Locate the cell with the specified text and output its [X, Y] center coordinate. 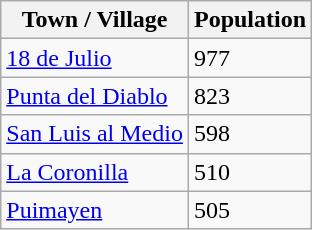
San Luis al Medio [95, 134]
Punta del Diablo [95, 96]
18 de Julio [95, 58]
977 [250, 58]
Puimayen [95, 210]
505 [250, 210]
Population [250, 20]
La Coronilla [95, 172]
Town / Village [95, 20]
510 [250, 172]
823 [250, 96]
598 [250, 134]
